Pinpoint the cell where the given text exists, returning its [x, y] midpoint coordinate. 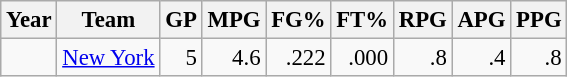
GP [181, 20]
FG% [298, 20]
RPG [422, 20]
Year [29, 20]
.000 [362, 58]
PPG [539, 20]
4.6 [234, 58]
Team [108, 20]
New York [108, 58]
MPG [234, 20]
5 [181, 58]
.4 [482, 58]
.222 [298, 58]
APG [482, 20]
FT% [362, 20]
